Return the (x, y) coordinate for the center point of the cell that contains the specified text.  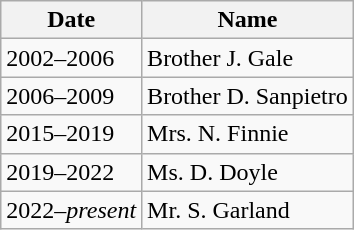
Date (72, 20)
Name (248, 20)
2002–2006 (72, 58)
2006–2009 (72, 96)
Mrs. N. Finnie (248, 134)
Mr. S. Garland (248, 210)
Brother D. Sanpietro (248, 96)
Brother J. Gale (248, 58)
Ms. D. Doyle (248, 172)
2019–2022 (72, 172)
2022–present (72, 210)
2015–2019 (72, 134)
